Capture the cell that displays the provided text and extract its (X, Y) central coordinate. 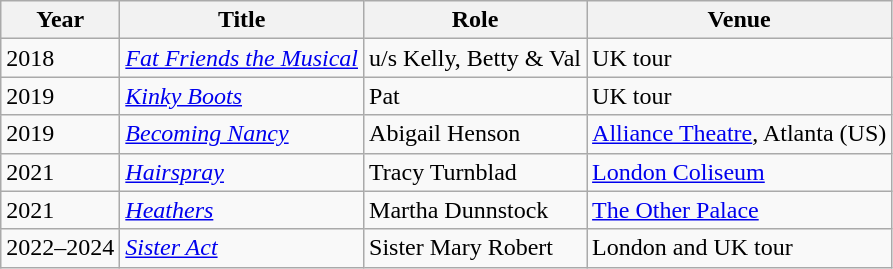
u/s Kelly, Betty & Val (476, 58)
Heathers (242, 210)
The Other Palace (740, 210)
Pat (476, 96)
Year (60, 20)
Venue (740, 20)
London and UK tour (740, 248)
Alliance Theatre, Atlanta (US) (740, 134)
Martha Dunnstock (476, 210)
2018 (60, 58)
Fat Friends the Musical (242, 58)
Title (242, 20)
Sister Act (242, 248)
Tracy Turnblad (476, 172)
Role (476, 20)
London Coliseum (740, 172)
Hairspray (242, 172)
Abigail Henson (476, 134)
Kinky Boots (242, 96)
Becoming Nancy (242, 134)
Sister Mary Robert (476, 248)
2022–2024 (60, 248)
